Determine the (x, y) coordinate at the center of the cell enclosing the given text.  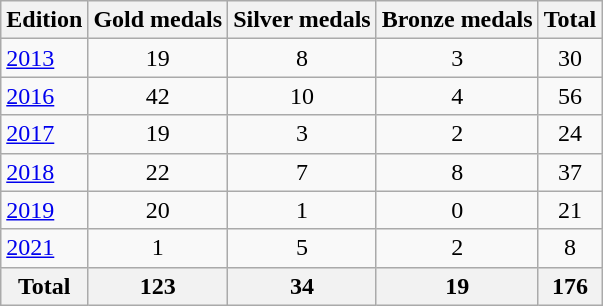
176 (570, 286)
0 (457, 210)
20 (158, 210)
2013 (44, 58)
24 (570, 134)
7 (302, 172)
5 (302, 248)
21 (570, 210)
42 (158, 96)
30 (570, 58)
10 (302, 96)
Bronze medals (457, 20)
56 (570, 96)
2016 (44, 96)
Silver medals (302, 20)
4 (457, 96)
22 (158, 172)
2019 (44, 210)
2021 (44, 248)
34 (302, 286)
2017 (44, 134)
37 (570, 172)
Gold medals (158, 20)
2018 (44, 172)
Edition (44, 20)
123 (158, 286)
